Find where the given text appears and provide that cell's center as [X, Y] coordinate. 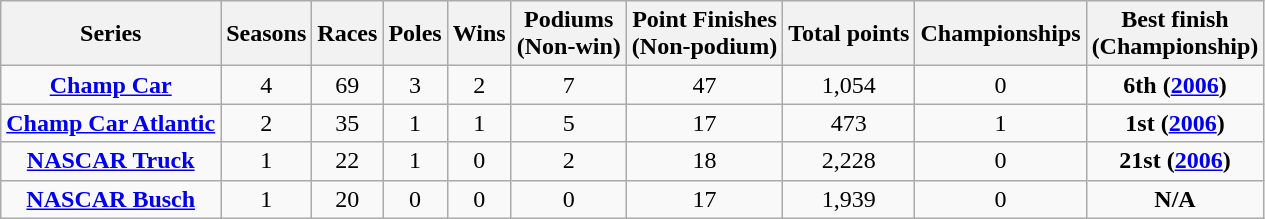
7 [568, 85]
1,054 [849, 85]
Champ Car Atlantic [111, 123]
Wins [479, 34]
473 [849, 123]
Championships [1000, 34]
47 [704, 85]
NASCAR Truck [111, 161]
Seasons [266, 34]
22 [348, 161]
2,228 [849, 161]
Poles [415, 34]
18 [704, 161]
Best finish(Championship) [1175, 34]
Series [111, 34]
69 [348, 85]
1,939 [849, 199]
Point Finishes(Non-podium) [704, 34]
1st (2006) [1175, 123]
NASCAR Busch [111, 199]
3 [415, 85]
N/A [1175, 199]
6th (2006) [1175, 85]
21st (2006) [1175, 161]
Champ Car [111, 85]
Total points [849, 34]
Races [348, 34]
Podiums(Non-win) [568, 34]
4 [266, 85]
5 [568, 123]
35 [348, 123]
20 [348, 199]
